Pinpoint the cell where the given text exists, returning its (X, Y) midpoint coordinate. 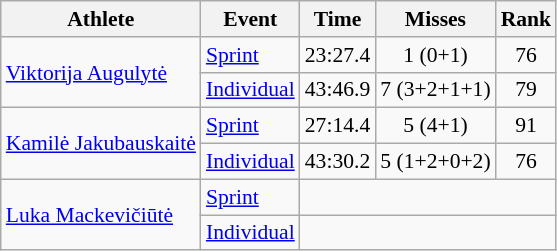
23:27.4 (338, 55)
Misses (435, 19)
Luka Mackevičiūtė (101, 214)
1 (0+1) (435, 55)
5 (4+1) (435, 126)
79 (526, 90)
Kamilė Jakubauskaitė (101, 144)
Event (250, 19)
5 (1+2+0+2) (435, 162)
Rank (526, 19)
Viktorija Augulytė (101, 72)
91 (526, 126)
Athlete (101, 19)
27:14.4 (338, 126)
43:46.9 (338, 90)
Time (338, 19)
43:30.2 (338, 162)
7 (3+2+1+1) (435, 90)
